Search for the cell housing the specified text and yield its (x, y) center coordinate. 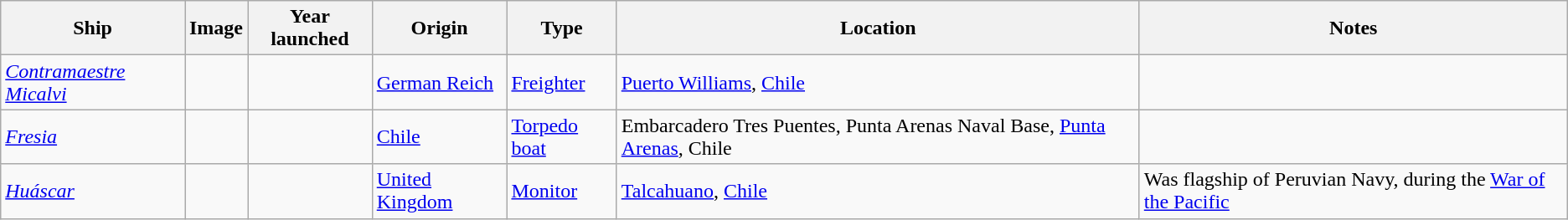
Contramaestre Micalvi (93, 82)
Embarcadero Tres Puentes, Punta Arenas Naval Base, Punta Arenas, Chile (878, 137)
German Reich (439, 82)
Type (561, 28)
Talcahuano, Chile (878, 191)
Ship (93, 28)
Fresia (93, 137)
Image (216, 28)
Puerto Williams, Chile (878, 82)
United Kingdom (439, 191)
Origin (439, 28)
Year launched (310, 28)
Location (878, 28)
Monitor (561, 191)
Was flagship of Peruvian Navy, during the War of the Pacific (1354, 191)
Huáscar (93, 191)
Chile (439, 137)
Torpedo boat (561, 137)
Notes (1354, 28)
Freighter (561, 82)
